Find where the given text appears and provide that cell's center as (X, Y) coordinate. 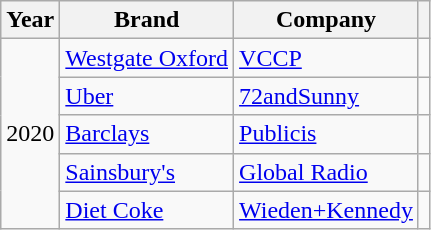
72andSunny (326, 96)
Wieden+Kennedy (326, 210)
Global Radio (326, 172)
Westgate Oxford (147, 58)
Company (326, 20)
Uber (147, 96)
Diet Coke (147, 210)
Publicis (326, 134)
Barclays (147, 134)
Brand (147, 20)
Sainsbury's (147, 172)
2020 (30, 134)
VCCP (326, 58)
Year (30, 20)
